Find where the given text appears and provide that cell's center as [x, y] coordinate. 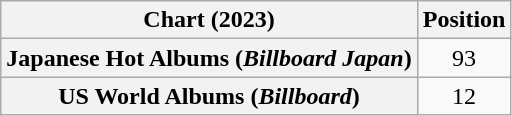
US World Albums (Billboard) [209, 96]
12 [464, 96]
93 [464, 58]
Position [464, 20]
Chart (2023) [209, 20]
Japanese Hot Albums (Billboard Japan) [209, 58]
